Output the (X, Y) coordinate of the center of the cell containing the given text.  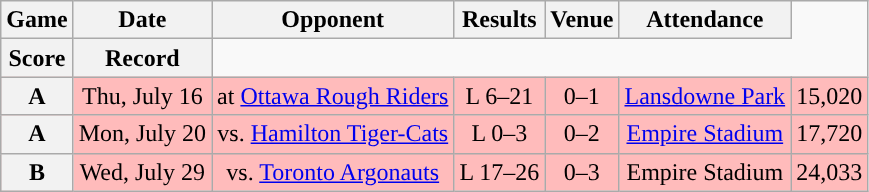
17,720 (830, 134)
L 6–21 (500, 96)
24,033 (830, 172)
vs. Toronto Argonauts (333, 172)
Record (142, 58)
Lansdowne Park (705, 96)
L 0–3 (500, 134)
Score (37, 58)
Mon, July 20 (142, 134)
Opponent (333, 20)
Attendance (705, 20)
Game (37, 20)
0–3 (582, 172)
0–2 (582, 134)
at Ottawa Rough Riders (333, 96)
0–1 (582, 96)
L 17–26 (500, 172)
B (37, 172)
Results (500, 20)
Venue (582, 20)
15,020 (830, 96)
Wed, July 29 (142, 172)
Thu, July 16 (142, 96)
vs. Hamilton Tiger-Cats (333, 134)
Date (142, 20)
